Pinpoint the cell where the given text exists, returning its [X, Y] midpoint coordinate. 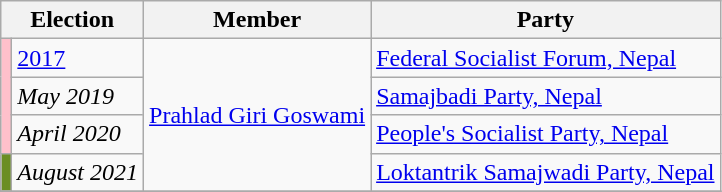
Loktantrik Samajwadi Party, Nepal [546, 172]
Party [546, 20]
Election [72, 20]
May 2019 [78, 96]
Prahlad Giri Goswami [258, 115]
Member [258, 20]
April 2020 [78, 134]
August 2021 [78, 172]
Federal Socialist Forum, Nepal [546, 58]
People's Socialist Party, Nepal [546, 134]
2017 [78, 58]
Samajbadi Party, Nepal [546, 96]
